Detect which cell encompasses the target text, then output its (X, Y) center coordinate. 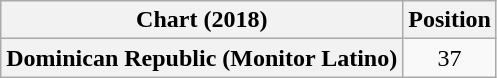
Chart (2018) (202, 20)
Dominican Republic (Monitor Latino) (202, 58)
Position (450, 20)
37 (450, 58)
